Provide the (X, Y) coordinate of the cell's center where the given text is located.  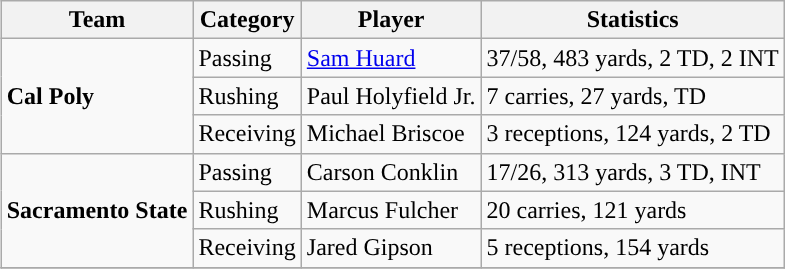
Sam Huard (391, 58)
Cal Poly (97, 96)
20 carries, 121 yards (632, 210)
Paul Holyfield Jr. (391, 96)
17/26, 313 yards, 3 TD, INT (632, 172)
37/58, 483 yards, 2 TD, 2 INT (632, 58)
Team (97, 20)
7 carries, 27 yards, TD (632, 96)
Category (247, 20)
Statistics (632, 20)
3 receptions, 124 yards, 2 TD (632, 134)
5 receptions, 154 yards (632, 248)
Player (391, 20)
Jared Gipson (391, 248)
Marcus Fulcher (391, 210)
Michael Briscoe (391, 134)
Sacramento State (97, 210)
Carson Conklin (391, 172)
